Find where the given text appears and provide that cell's center as (x, y) coordinate. 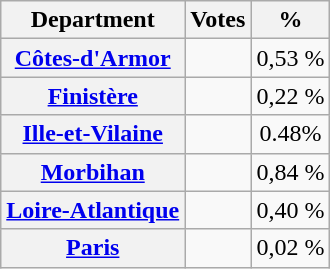
% (290, 20)
Morbihan (93, 172)
Paris (93, 248)
Ille-et-Vilaine (93, 134)
Loire-Atlantique (93, 210)
0,84 % (290, 172)
Department (93, 20)
0,22 % (290, 96)
Finistère (93, 96)
Côtes-d'Armor (93, 58)
0,40 % (290, 210)
Votes (218, 20)
0.48% (290, 134)
0,02 % (290, 248)
0,53 % (290, 58)
